Identify which cell holds the provided text, then report its (X, Y) central coordinate. 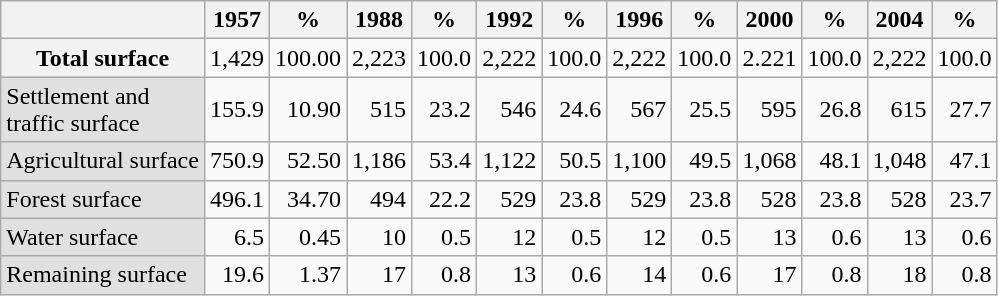
1,429 (236, 58)
515 (380, 110)
155.9 (236, 110)
25.5 (704, 110)
1,100 (640, 161)
595 (770, 110)
23.7 (964, 199)
10 (380, 237)
1996 (640, 20)
34.70 (308, 199)
23.2 (444, 110)
27.7 (964, 110)
Settlement and traffic surface (103, 110)
567 (640, 110)
10.90 (308, 110)
19.6 (236, 275)
615 (900, 110)
Agricultural surface (103, 161)
0.45 (308, 237)
1,048 (900, 161)
48.1 (834, 161)
100.00 (308, 58)
52.50 (308, 161)
1957 (236, 20)
53.4 (444, 161)
22.2 (444, 199)
26.8 (834, 110)
546 (510, 110)
750.9 (236, 161)
14 (640, 275)
2,223 (380, 58)
1988 (380, 20)
1992 (510, 20)
Remaining surface (103, 275)
494 (380, 199)
1,068 (770, 161)
2004 (900, 20)
1,186 (380, 161)
496.1 (236, 199)
Forest surface (103, 199)
2.221 (770, 58)
49.5 (704, 161)
50.5 (574, 161)
1,122 (510, 161)
2000 (770, 20)
47.1 (964, 161)
1.37 (308, 275)
Water surface (103, 237)
24.6 (574, 110)
18 (900, 275)
6.5 (236, 237)
Total surface (103, 58)
